Search for the cell housing the specified text and yield its [x, y] center coordinate. 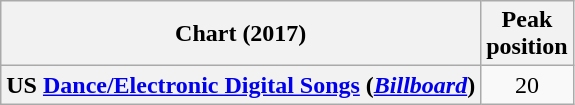
20 [527, 85]
US Dance/Electronic Digital Songs (Billboard) [241, 85]
Chart (2017) [241, 34]
Peakposition [527, 34]
